Pinpoint the cell where the given text exists, returning its (x, y) midpoint coordinate. 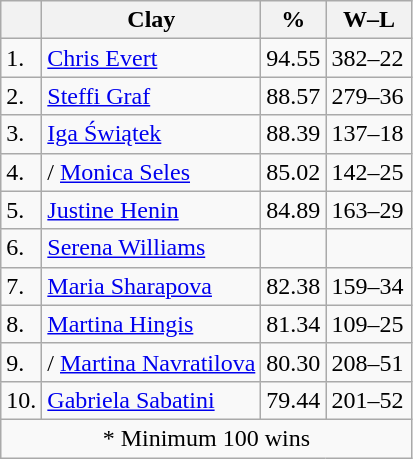
80.30 (294, 362)
88.57 (294, 96)
5. (22, 210)
84.89 (294, 210)
137–18 (369, 134)
3. (22, 134)
382–22 (369, 58)
/ Martina Navratilova (152, 362)
82.38 (294, 286)
85.02 (294, 172)
159–34 (369, 286)
142–25 (369, 172)
Maria Sharapova (152, 286)
8. (22, 324)
279–36 (369, 96)
7. (22, 286)
163–29 (369, 210)
4. (22, 172)
Martina Hingis (152, 324)
10. (22, 400)
9. (22, 362)
Steffi Graf (152, 96)
201–52 (369, 400)
% (294, 20)
Clay (152, 20)
88.39 (294, 134)
208–51 (369, 362)
1. (22, 58)
/ Monica Seles (152, 172)
2. (22, 96)
W–L (369, 20)
81.34 (294, 324)
* Minimum 100 wins (206, 438)
79.44 (294, 400)
Iga Świątek (152, 134)
6. (22, 248)
Chris Evert (152, 58)
94.55 (294, 58)
Justine Henin (152, 210)
Gabriela Sabatini (152, 400)
109–25 (369, 324)
Serena Williams (152, 248)
